Capture the cell that displays the provided text and extract its (x, y) central coordinate. 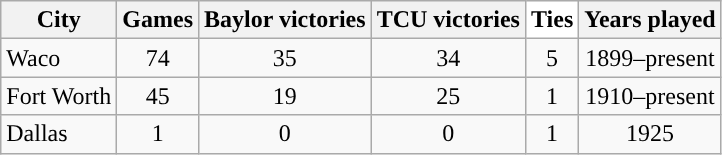
Years played (650, 20)
Dallas (59, 134)
1910–present (650, 96)
Fort Worth (59, 96)
34 (448, 58)
Baylor victories (286, 20)
19 (286, 96)
25 (448, 96)
5 (552, 58)
Ties (552, 20)
45 (158, 96)
Games (158, 20)
TCU victories (448, 20)
35 (286, 58)
Waco (59, 58)
1899–present (650, 58)
1925 (650, 134)
City (59, 20)
74 (158, 58)
